Extract the [X, Y] coordinate from the center of the cell holding the provided text.  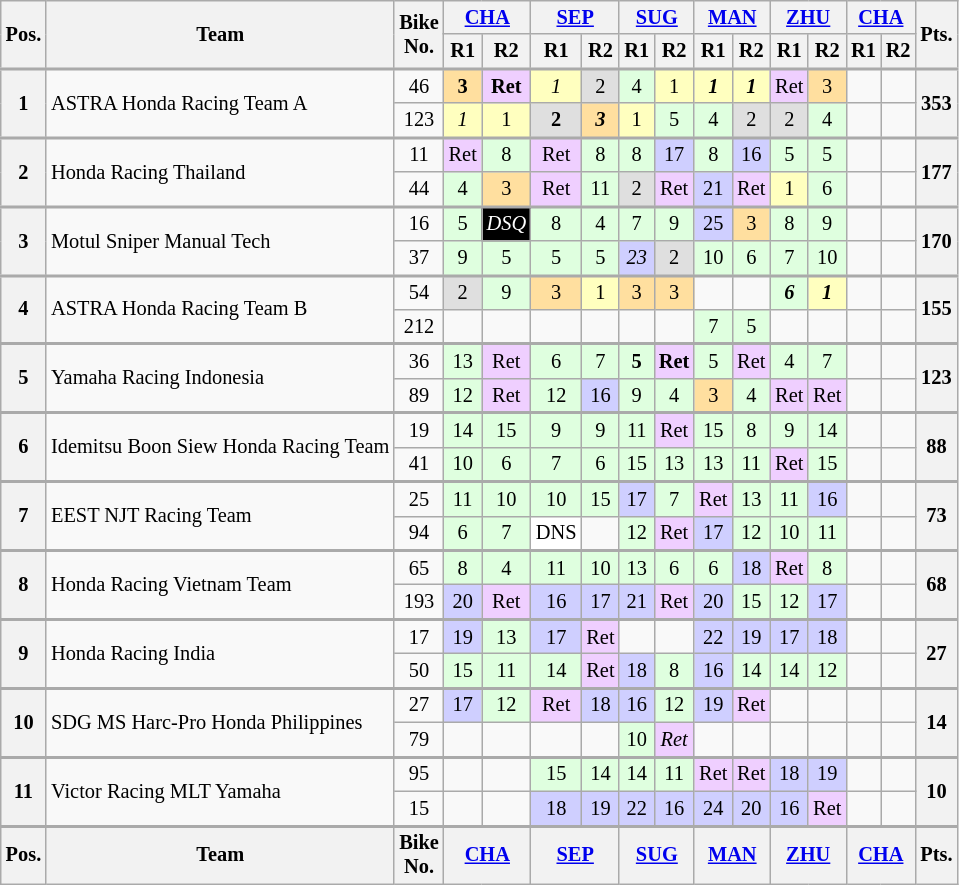
73 [936, 516]
89 [418, 395]
193 [418, 601]
50 [418, 670]
177 [936, 172]
37 [418, 257]
Victor Racing MLT Yamaha [220, 792]
SDG MS Harc-Pro Honda Philippines [220, 722]
Motul Sniper Manual Tech [220, 240]
353 [936, 102]
Yamaha Racing Indonesia [220, 378]
170 [936, 240]
23 [636, 257]
Honda Racing India [220, 654]
54 [418, 292]
95 [418, 774]
46 [418, 85]
155 [936, 310]
65 [418, 567]
ASTRA Honda Racing Team B [220, 310]
79 [418, 739]
Honda Racing Vietnam Team [220, 584]
DSQ [506, 223]
212 [418, 326]
94 [418, 533]
Honda Racing Thailand [220, 172]
24 [713, 808]
Idemitsu Boon Siew Honda Racing Team [220, 446]
88 [936, 446]
68 [936, 584]
ASTRA Honda Racing Team A [220, 102]
36 [418, 361]
EEST NJT Racing Team [220, 516]
DNS [556, 533]
44 [418, 189]
41 [418, 464]
